Detect which cell encompasses the target text, then output its [X, Y] center coordinate. 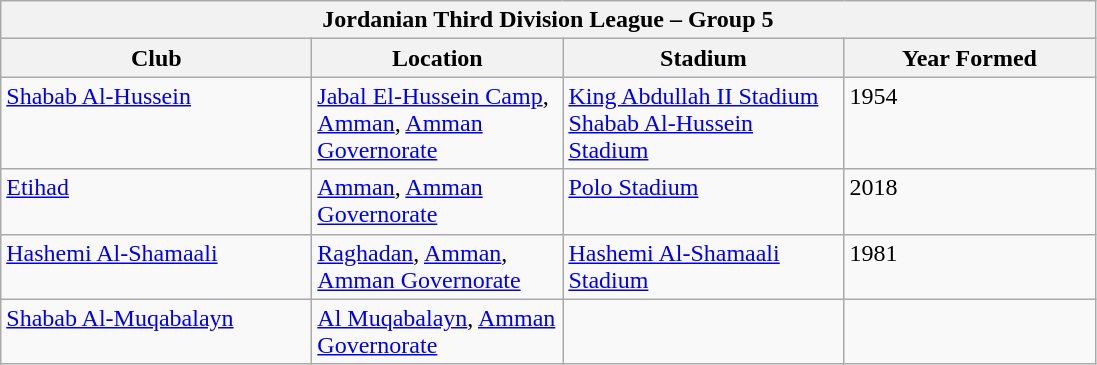
Hashemi Al-Shamaali [156, 266]
Raghadan, Amman, Amman Governorate [438, 266]
Jordanian Third Division League – Group 5 [548, 20]
Etihad [156, 202]
Hashemi Al-Shamaali Stadium [704, 266]
1954 [970, 123]
1981 [970, 266]
Club [156, 58]
King Abdullah II StadiumShabab Al-Hussein Stadium [704, 123]
Al Muqabalayn, Amman Governorate [438, 332]
Year Formed [970, 58]
Location [438, 58]
Shabab Al-Hussein [156, 123]
Shabab Al-Muqabalayn [156, 332]
Jabal El-Hussein Camp, Amman, Amman Governorate [438, 123]
Amman, Amman Governorate [438, 202]
2018 [970, 202]
Polo Stadium [704, 202]
Stadium [704, 58]
